Determine the (x, y) coordinate at the center of the cell enclosing the given text.  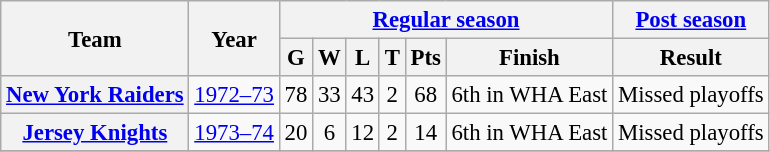
Regular season (446, 20)
Finish (529, 58)
1973–74 (234, 133)
Team (95, 38)
12 (362, 133)
78 (296, 95)
6 (330, 133)
33 (330, 95)
Pts (426, 58)
Jersey Knights (95, 133)
Result (691, 58)
L (362, 58)
20 (296, 133)
G (296, 58)
Post season (691, 20)
68 (426, 95)
43 (362, 95)
1972–73 (234, 95)
Year (234, 38)
14 (426, 133)
W (330, 58)
T (392, 58)
New York Raiders (95, 95)
